Identify which cell holds the provided text, then report its [x, y] central coordinate. 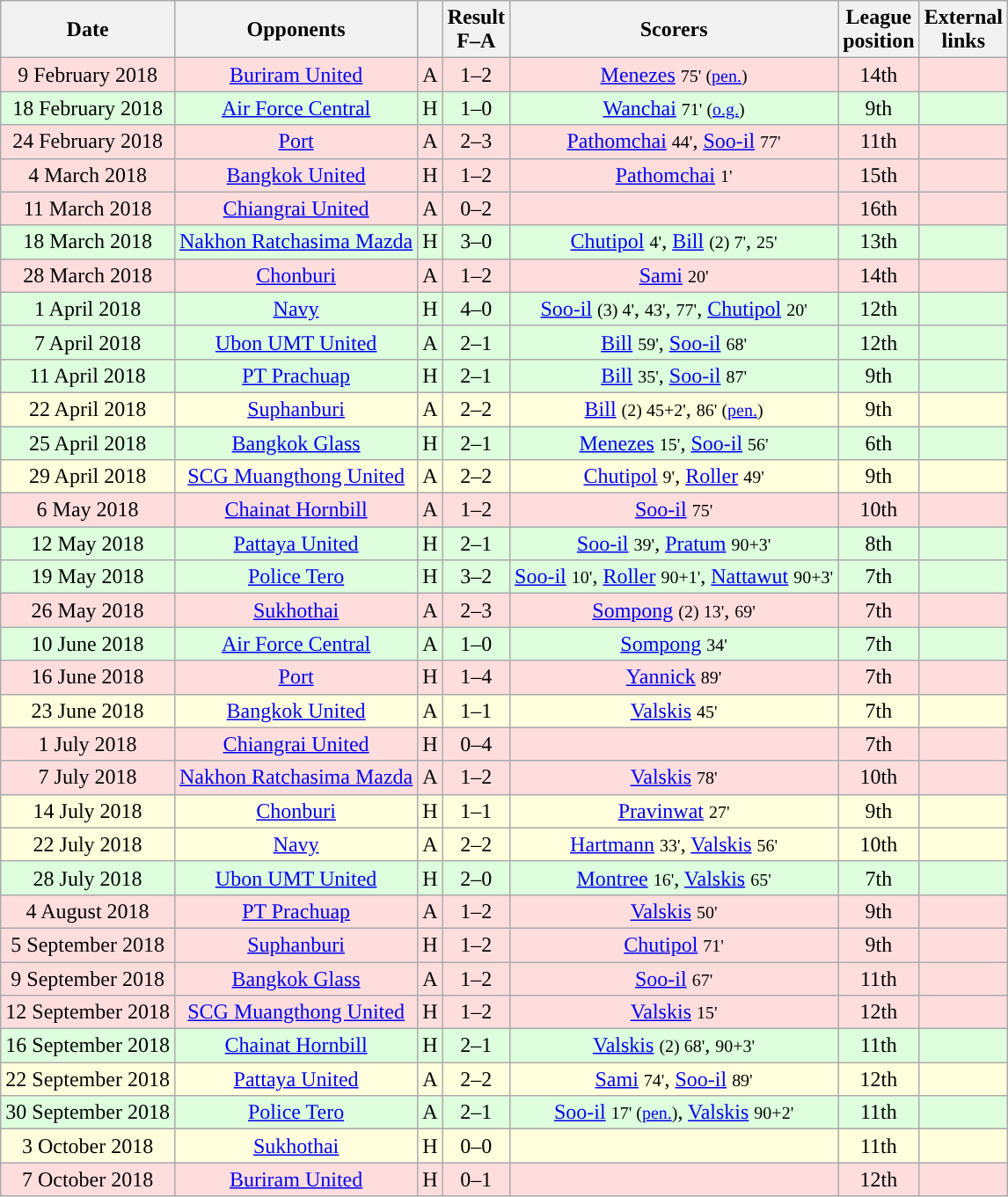
Sompong (2) 13', 69' [674, 610]
11 April 2018 [88, 376]
Soo-il 67' [674, 979]
9 February 2018 [88, 75]
6th [879, 442]
Wanchai 71' (o.g.) [674, 108]
16 September 2018 [88, 1046]
Pravinwat 27' [674, 811]
ResultF–A [476, 30]
Valskis 50' [674, 911]
22 April 2018 [88, 409]
Externallinks [963, 30]
25 April 2018 [88, 442]
Soo-il (3) 4', 43', 77', Chutipol 20' [674, 309]
Valskis 15' [674, 1012]
12 May 2018 [88, 544]
Sami 20' [674, 275]
Soo-il 10', Roller 90+1', Nattawut 90+3' [674, 577]
Chutipol 4', Bill (2) 7', 25' [674, 242]
Scorers [674, 30]
Leagueposition [879, 30]
19 May 2018 [88, 577]
18 March 2018 [88, 242]
Sompong 34' [674, 644]
0–2 [476, 208]
9 September 2018 [88, 979]
23 June 2018 [88, 711]
4–0 [476, 309]
30 September 2018 [88, 1113]
Bill (2) 45+2', 86' (pen.) [674, 409]
24 February 2018 [88, 142]
18 February 2018 [88, 108]
1 April 2018 [88, 309]
Montree 16', Valskis 65' [674, 878]
Sami 74', Soo-il 89' [674, 1079]
Menezes 75' (pen.) [674, 75]
3 October 2018 [88, 1146]
3–2 [476, 577]
16th [879, 208]
14 July 2018 [88, 811]
16 June 2018 [88, 677]
2–0 [476, 878]
3–0 [476, 242]
Hartmann 33', Valskis 56' [674, 844]
Valskis 78' [674, 777]
22 September 2018 [88, 1079]
Soo-il 75' [674, 510]
12 September 2018 [88, 1012]
Valskis (2) 68', 90+3' [674, 1046]
7 April 2018 [88, 342]
Bill 59', Soo-il 68' [674, 342]
Valskis 45' [674, 711]
1 July 2018 [88, 744]
Date [88, 30]
Opponents [296, 30]
Bill 35', Soo-il 87' [674, 376]
1–4 [476, 677]
6 May 2018 [88, 510]
4 March 2018 [88, 175]
11 March 2018 [88, 208]
Pathomchai 44', Soo-il 77' [674, 142]
4 August 2018 [88, 911]
26 May 2018 [88, 610]
Soo-il 39', Pratum 90+3' [674, 544]
Yannick 89' [674, 677]
29 April 2018 [88, 477]
5 September 2018 [88, 945]
22 July 2018 [88, 844]
Menezes 15', Soo-il 56' [674, 442]
7 October 2018 [88, 1179]
0–0 [476, 1146]
Pathomchai 1' [674, 175]
28 July 2018 [88, 878]
0–4 [476, 744]
10 June 2018 [88, 644]
0–1 [476, 1179]
13th [879, 242]
7 July 2018 [88, 777]
Soo-il 17' (pen.), Valskis 90+2' [674, 1113]
Chutipol 71' [674, 945]
8th [879, 544]
Chutipol 9', Roller 49' [674, 477]
28 March 2018 [88, 275]
15th [879, 175]
